Determine the (X, Y) coordinate at the center of the cell enclosing the given text.  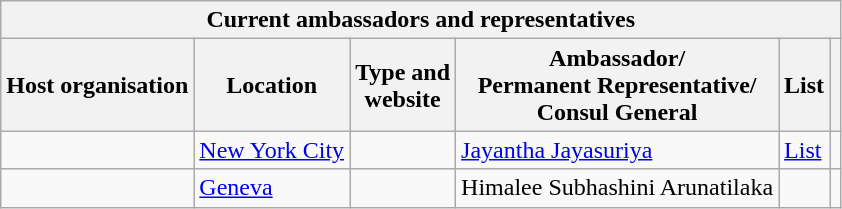
Host organisation (98, 85)
New York City (272, 150)
Location (272, 85)
Himalee Subhashini Arunatilaka (618, 188)
Ambassador/Permanent Representative/Consul General (618, 85)
Jayantha Jayasuriya (618, 150)
Type and website (403, 85)
Current ambassadors and representatives (421, 20)
Geneva (272, 188)
